From the cell containing the given text, extract its center point as [X, Y] coordinate. 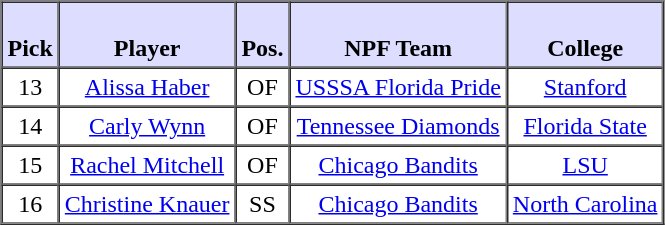
Pick [30, 35]
Alissa Haber [148, 88]
College [586, 35]
Pos. [262, 35]
14 [30, 126]
Carly Wynn [148, 126]
Florida State [586, 126]
15 [30, 166]
Stanford [586, 88]
Tennessee Diamonds [398, 126]
Player [148, 35]
16 [30, 204]
Rachel Mitchell [148, 166]
SS [262, 204]
LSU [586, 166]
North Carolina [586, 204]
USSSA Florida Pride [398, 88]
NPF Team [398, 35]
13 [30, 88]
Christine Knauer [148, 204]
